Output the [x, y] coordinate of the center of the cell containing the given text.  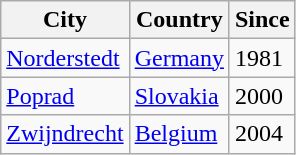
1981 [262, 58]
Germany [179, 58]
Norderstedt [65, 58]
Belgium [179, 134]
Zwijndrecht [65, 134]
2000 [262, 96]
Country [179, 20]
Slovakia [179, 96]
Poprad [65, 96]
Since [262, 20]
City [65, 20]
2004 [262, 134]
